Output the [x, y] coordinate of the center of the cell containing the given text.  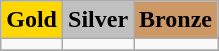
Gold [32, 20]
Silver [98, 20]
Bronze [176, 20]
